Identify which cell holds the provided text, then report its [x, y] central coordinate. 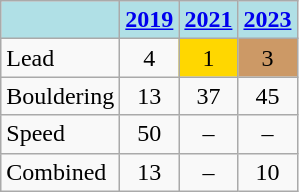
Lead [60, 58]
2021 [208, 20]
2019 [150, 20]
Bouldering [60, 96]
3 [268, 58]
50 [150, 134]
Speed [60, 134]
10 [268, 172]
4 [150, 58]
45 [268, 96]
37 [208, 96]
Combined [60, 172]
1 [208, 58]
2023 [268, 20]
